For the text-containing cell, return its midpoint in [x, y] coordinate format. 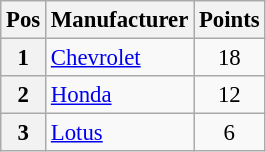
3 [24, 133]
1 [24, 58]
Pos [24, 20]
Honda [120, 95]
12 [230, 95]
18 [230, 58]
Points [230, 20]
2 [24, 95]
Manufacturer [120, 20]
Chevrolet [120, 58]
6 [230, 133]
Lotus [120, 133]
